From the cell containing the given text, extract its center point as (X, Y) coordinate. 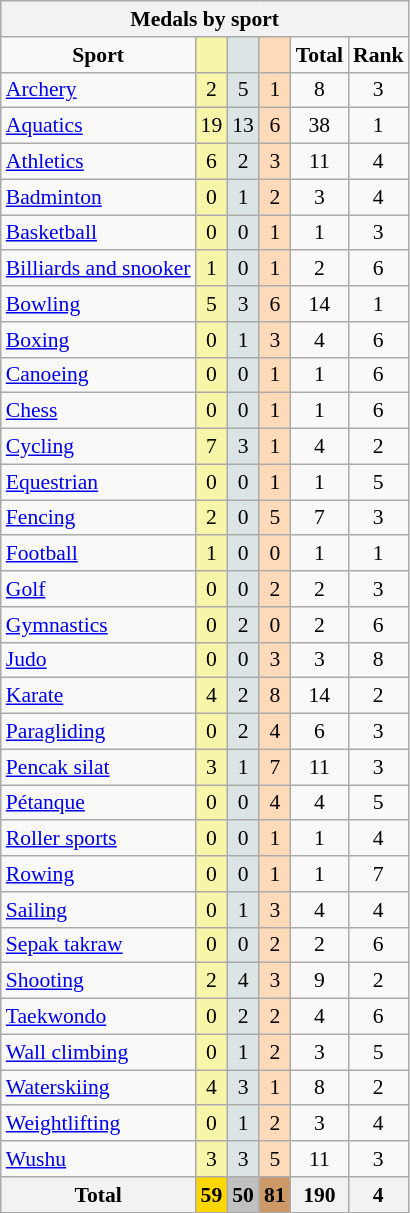
Badminton (98, 197)
Waterskiing (98, 1088)
Boxing (98, 340)
81 (275, 1195)
Weightlifting (98, 1124)
Medals by sport (205, 19)
Rank (378, 55)
Chess (98, 411)
19 (212, 126)
Canoeing (98, 375)
Cycling (98, 447)
Basketball (98, 233)
Sailing (98, 910)
Football (98, 554)
Golf (98, 589)
Karate (98, 696)
13 (243, 126)
9 (320, 981)
Wushu (98, 1159)
38 (320, 126)
Billiards and snooker (98, 269)
Taekwondo (98, 1017)
Judo (98, 660)
190 (320, 1195)
Roller sports (98, 839)
Equestrian (98, 482)
Archery (98, 90)
Pétanque (98, 803)
Athletics (98, 162)
Shooting (98, 981)
Paragliding (98, 732)
Pencak silat (98, 767)
59 (212, 1195)
Wall climbing (98, 1052)
Rowing (98, 874)
Fencing (98, 518)
Bowling (98, 304)
Aquatics (98, 126)
50 (243, 1195)
Gymnastics (98, 625)
Sport (98, 55)
Sepak takraw (98, 945)
